Return (x, y) of the center of cell containing provided text 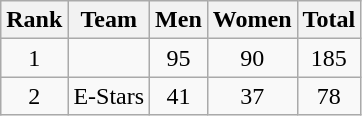
Men (179, 20)
37 (252, 96)
78 (329, 96)
1 (34, 58)
185 (329, 58)
Total (329, 20)
90 (252, 58)
Rank (34, 20)
41 (179, 96)
95 (179, 58)
E-Stars (109, 96)
Team (109, 20)
Women (252, 20)
2 (34, 96)
